From the cell containing the given text, extract its center point as [X, Y] coordinate. 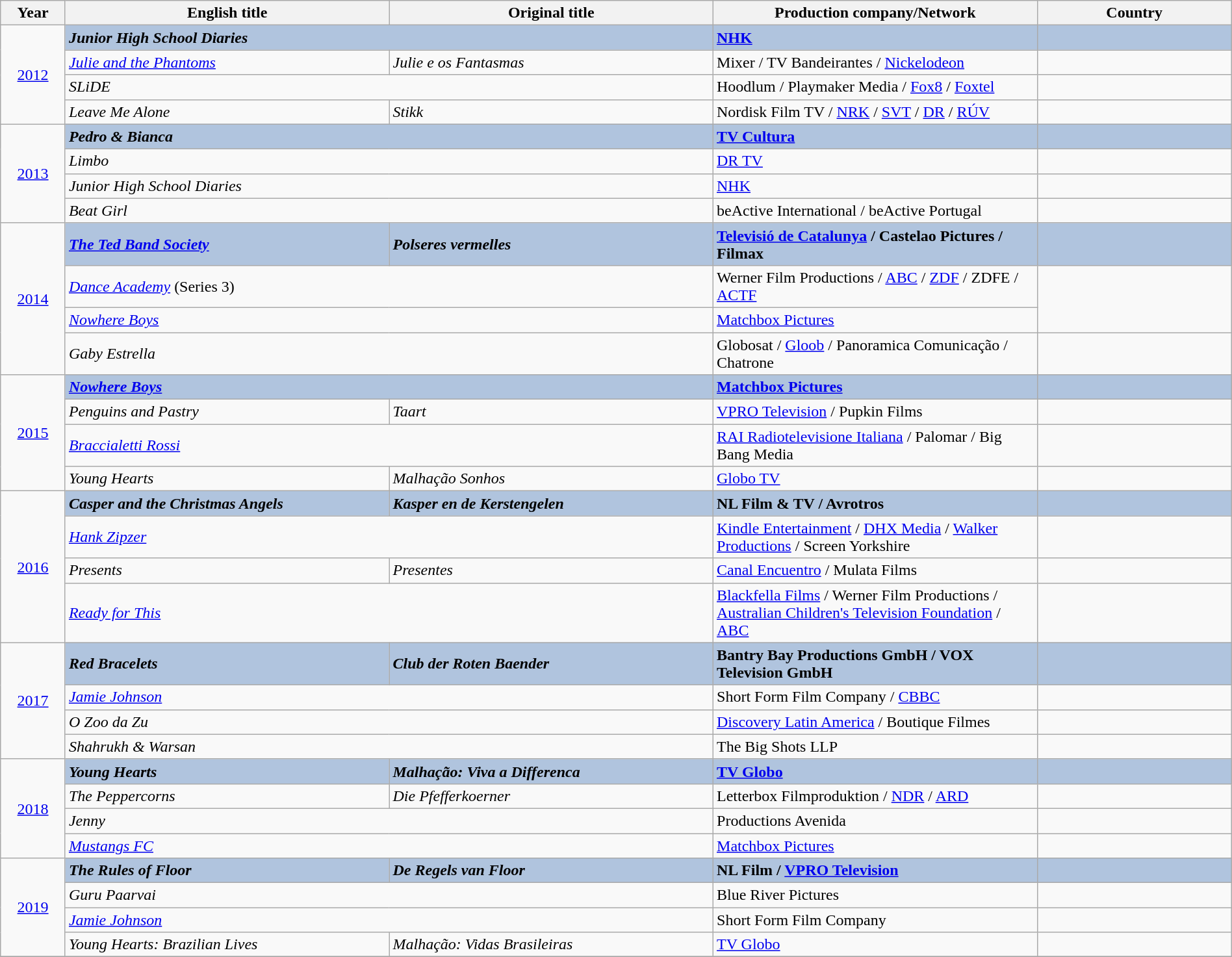
beActive International / beActive Portugal [876, 211]
Casper and the Christmas Angels [227, 504]
2019 [33, 908]
Hank Zipzer [389, 537]
Globo TV [876, 479]
Productions Avenida [876, 821]
DR TV [876, 161]
Presents [227, 570]
TV Cultura [876, 136]
2013 [33, 173]
Bantry Bay Productions GmbH / VOX Television GmbH [876, 664]
Letterbox Filmproduktion / NDR / ARD [876, 796]
Original title [551, 13]
Taart [551, 412]
Televisió de Catalunya / Castelao Pictures / Filmax [876, 244]
Malhação: Viva a Differenca [551, 771]
Shahrukh & Warsan [389, 746]
Presentes [551, 570]
2014 [33, 299]
Kasper en de Kerstengelen [551, 504]
Hoodlum / Playmaker Media / Fox8 / Foxtel [876, 87]
Dance Academy (Series 3) [389, 286]
Jenny [389, 821]
Ready for This [389, 613]
NL Film & TV / Avrotros [876, 504]
The Peppercorns [227, 796]
RAI Radiotelevisione Italiana / Palomar / Big Bang Media [876, 446]
Werner Film Productions / ABC / ZDF / ZDFE / ACTF [876, 286]
Leave Me Alone [227, 112]
Globosat / Gloob / Panoramica Comunicação / Chatrone [876, 353]
Red Bracelets [227, 664]
Julie and the Phantoms [227, 62]
Mustangs FC [389, 845]
Julie e os Fantasmas [551, 62]
Canal Encuentro / Mulata Films [876, 570]
Young Hearts: Brazilian Lives [227, 945]
O Zoo da Zu [389, 722]
Beat Girl [389, 211]
Country [1135, 13]
2012 [33, 75]
Kindle Entertainment / DHX Media / Walker Productions / Screen Yorkshire [876, 537]
Die Pfefferkoerner [551, 796]
Malhação Sonhos [551, 479]
Short Form Film Company / CBBC [876, 697]
The Rules of Floor [227, 871]
Blackfella Films / Werner Film Productions / Australian Children's Television Foundation / ABC [876, 613]
Pedro & Bianca [389, 136]
NL Film / VPRO Television [876, 871]
Braccialetti Rossi [389, 446]
Mixer / TV Bandeirantes / Nickelodeon [876, 62]
Limbo [389, 161]
2017 [33, 700]
Polseres vermelles [551, 244]
VPRO Television / Pupkin Films [876, 412]
De Regels van Floor [551, 871]
2016 [33, 567]
2015 [33, 433]
Guru Paarvai [389, 895]
Blue River Pictures [876, 895]
Malhação: Vidas Brasileiras [551, 945]
Club der Roten Baender [551, 664]
Nordisk Film TV / NRK / SVT / DR / RÚV [876, 112]
2018 [33, 808]
Production company/Network [876, 13]
English title [227, 13]
Year [33, 13]
Penguins and Pastry [227, 412]
Gaby Estrella [389, 353]
Discovery Latin America / Boutique Filmes [876, 722]
Short Form Film Company [876, 920]
The Big Shots LLP [876, 746]
SLiDE [389, 87]
Stikk [551, 112]
The Ted Band Society [227, 244]
